Identify which cell holds the provided text, then report its (x, y) central coordinate. 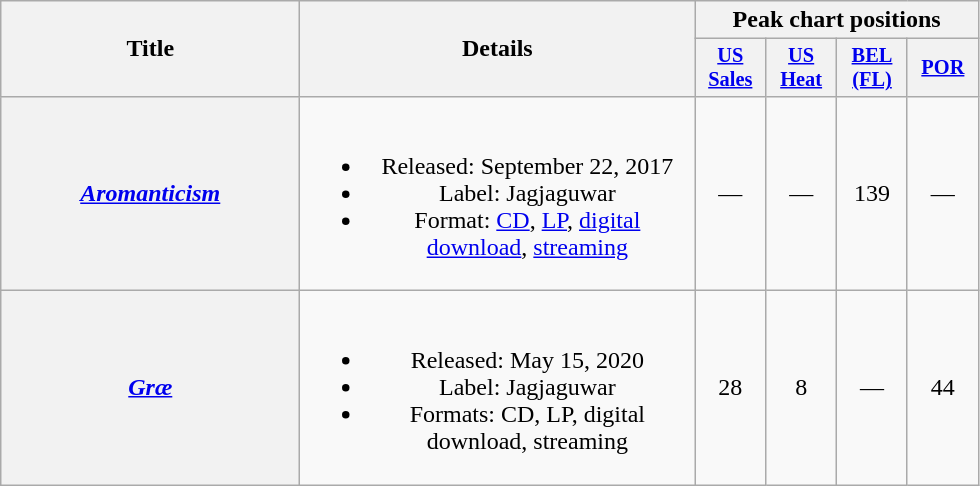
Aromanticism (150, 193)
USHeat (802, 68)
Details (498, 49)
8 (802, 388)
28 (730, 388)
Released: September 22, 2017Label: JagjaguwarFormat: CD, LP, digital download, streaming (498, 193)
BEL(FL) (872, 68)
44 (942, 388)
Title (150, 49)
Græ (150, 388)
Peak chart positions (836, 20)
POR (942, 68)
Released: May 15, 2020Label: JagjaguwarFormats: CD, LP, digital download, streaming (498, 388)
139 (872, 193)
US Sales (730, 68)
